Output the [x, y] coordinate of the center of the cell containing the given text.  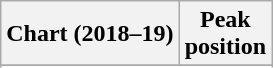
Chart (2018–19) [90, 34]
Peakposition [225, 34]
